Return the (X, Y) coordinate for the center point of the cell that contains the specified text.  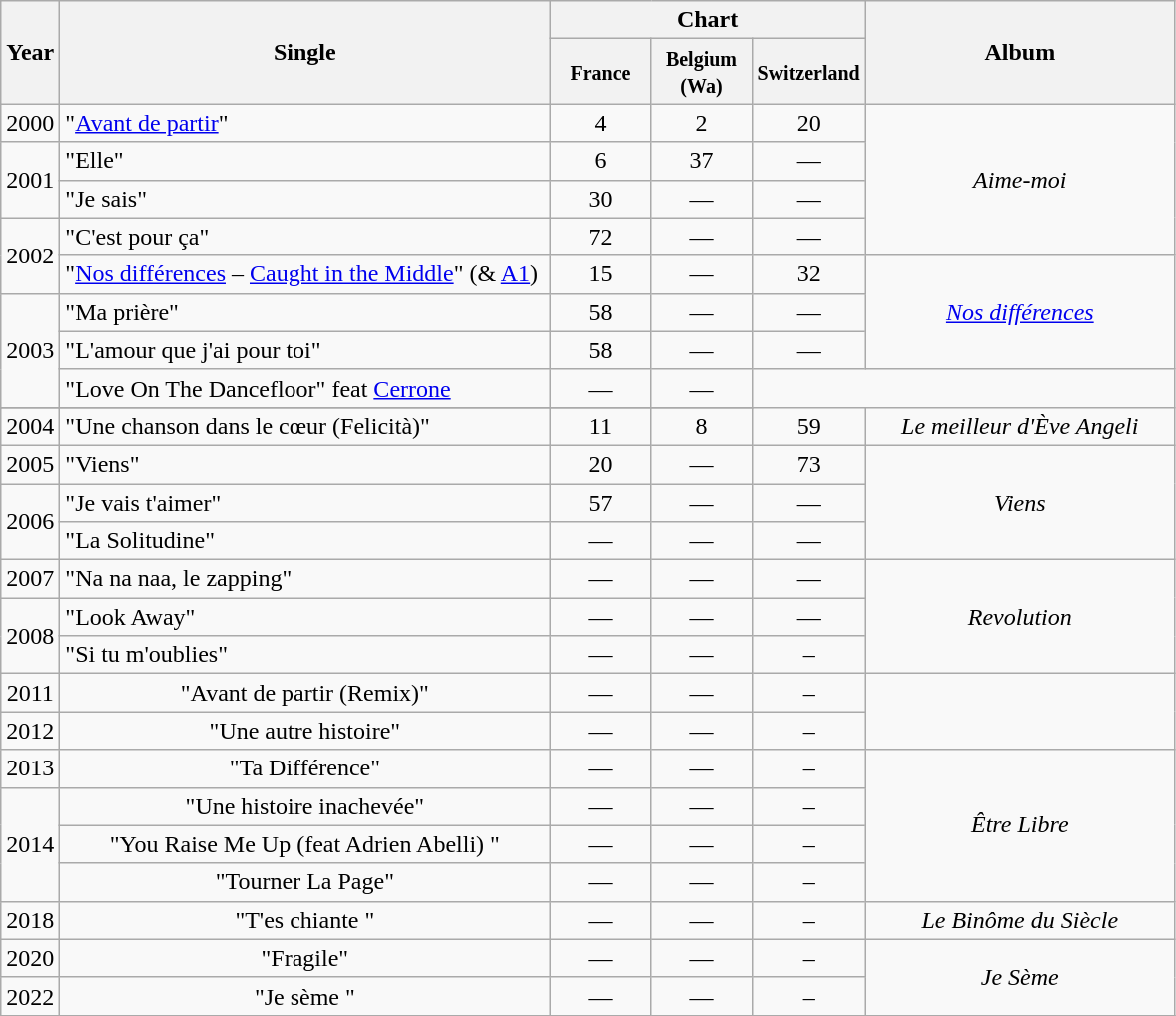
"C'est pour ça" (305, 237)
2014 (30, 844)
Single (305, 52)
"Je vais t'aimer" (305, 502)
"Viens" (305, 464)
57 (601, 502)
"Si tu m'oublies" (305, 655)
"Ta Différence" (305, 768)
32 (809, 274)
2003 (30, 350)
2005 (30, 464)
"Une histoire inachevée" (305, 806)
15 (601, 274)
"L'amour que j'ai pour toi" (305, 350)
"Une chanson dans le cœur (Felicità)" (305, 426)
8 (701, 426)
"Avant de partir (Remix)" (305, 693)
"Tourner La Page" (305, 882)
Revolution (1020, 617)
Chart (707, 20)
"Nos différences – Caught in the Middle" (& A1) (305, 274)
59 (809, 426)
"Avant de partir" (305, 123)
Viens (1020, 502)
"Look Away" (305, 617)
2004 (30, 426)
30 (601, 199)
Je Sème (1020, 977)
"Je sème " (305, 996)
11 (601, 426)
2012 (30, 731)
2006 (30, 521)
Le Binôme du Siècle (1020, 920)
Album (1020, 52)
2013 (30, 768)
"You Raise Me Up (feat Adrien Abelli) " (305, 844)
"Love On The Dancefloor" feat Cerrone (305, 388)
"Elle" (305, 161)
"Fragile" (305, 958)
Switzerland (809, 72)
"Ma prière" (305, 312)
2007 (30, 579)
"Une autre histoire" (305, 731)
Le meilleur d'Ève Angeli (1020, 426)
Belgium (Wa) (701, 72)
France (601, 72)
"La Solitudine" (305, 541)
2018 (30, 920)
2 (701, 123)
2000 (30, 123)
4 (601, 123)
2001 (30, 180)
"Na na naa, le zapping" (305, 579)
"Je sais" (305, 199)
2008 (30, 636)
2020 (30, 958)
73 (809, 464)
2011 (30, 693)
"T'es chiante " (305, 920)
Year (30, 52)
Aime-moi (1020, 180)
2002 (30, 255)
2022 (30, 996)
Nos différences (1020, 312)
Être Libre (1020, 825)
37 (701, 161)
6 (601, 161)
72 (601, 237)
